Locate the cell with the specified text and output its (X, Y) center coordinate. 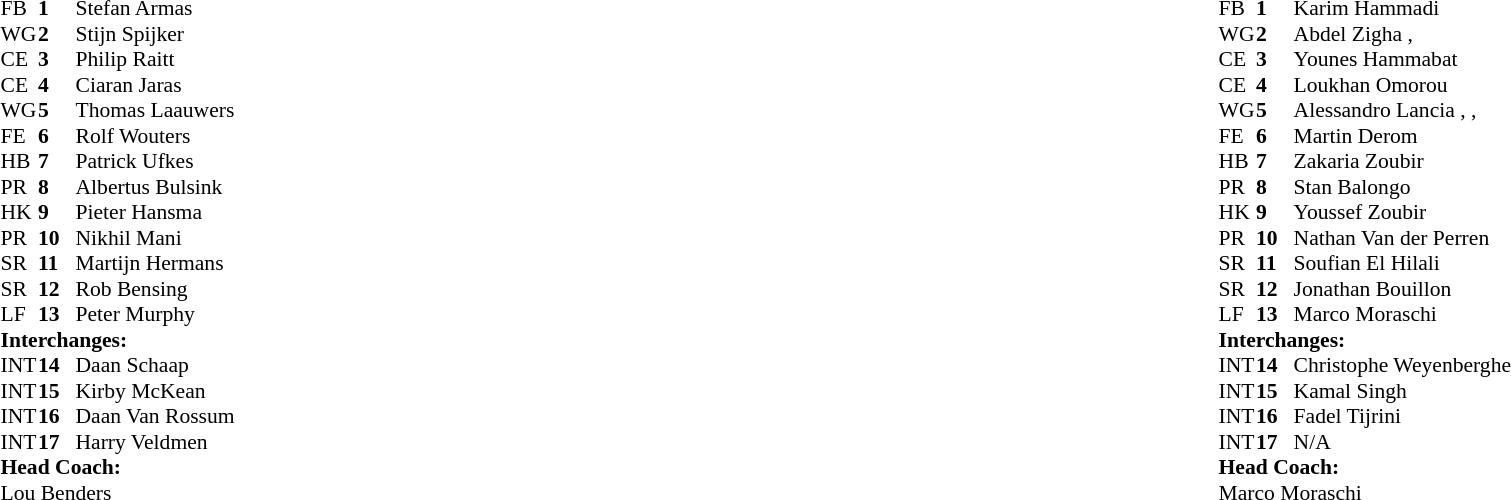
Daan Van Rossum (156, 417)
Patrick Ufkes (156, 161)
Nikhil Mani (156, 238)
Rob Bensing (156, 289)
Harry Veldmen (156, 442)
Stan Balongo (1402, 187)
Younes Hammabat (1402, 59)
Thomas Laauwers (156, 111)
Alessandro Lancia , , (1402, 111)
Zakaria Zoubir (1402, 161)
Youssef Zoubir (1402, 213)
Daan Schaap (156, 365)
Nathan Van der Perren (1402, 238)
Marco Moraschi (1402, 315)
Abdel Zigha , (1402, 34)
Martin Derom (1402, 136)
Pieter Hansma (156, 213)
Kamal Singh (1402, 391)
Kirby McKean (156, 391)
Philip Raitt (156, 59)
Loukhan Omorou (1402, 85)
Peter Murphy (156, 315)
Jonathan Bouillon (1402, 289)
Soufian El Hilali (1402, 263)
Christophe Weyenberghe (1402, 365)
Rolf Wouters (156, 136)
N/A (1402, 442)
Albertus Bulsink (156, 187)
Fadel Tijrini (1402, 417)
Stijn Spijker (156, 34)
Martijn Hermans (156, 263)
Ciaran Jaras (156, 85)
